Provide the [X, Y] coordinate of the cell's center where the given text is located.  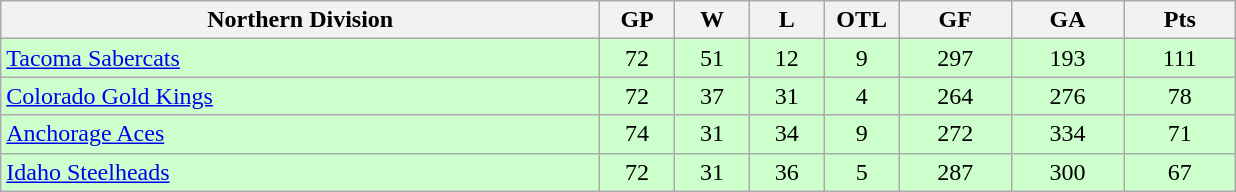
12 [786, 58]
Northern Division [300, 20]
111 [1180, 58]
GP [638, 20]
287 [955, 172]
78 [1180, 96]
67 [1180, 172]
Tacoma Sabercats [300, 58]
5 [862, 172]
300 [1067, 172]
W [712, 20]
272 [955, 134]
264 [955, 96]
74 [638, 134]
276 [1067, 96]
51 [712, 58]
4 [862, 96]
GA [1067, 20]
Pts [1180, 20]
Anchorage Aces [300, 134]
334 [1067, 134]
34 [786, 134]
36 [786, 172]
297 [955, 58]
L [786, 20]
Colorado Gold Kings [300, 96]
OTL [862, 20]
37 [712, 96]
Idaho Steelheads [300, 172]
GF [955, 20]
193 [1067, 58]
71 [1180, 134]
